Scan for the cell matching the given text and deliver its (x, y) coordinate at center. 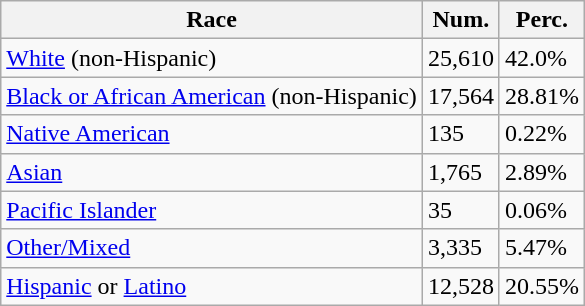
20.55% (542, 286)
Pacific Islander (212, 210)
Perc. (542, 20)
0.06% (542, 210)
Num. (460, 20)
White (non-Hispanic) (212, 58)
Black or African American (non-Hispanic) (212, 96)
5.47% (542, 248)
1,765 (460, 172)
42.0% (542, 58)
17,564 (460, 96)
3,335 (460, 248)
Race (212, 20)
135 (460, 134)
25,610 (460, 58)
28.81% (542, 96)
35 (460, 210)
Hispanic or Latino (212, 286)
Other/Mixed (212, 248)
12,528 (460, 286)
0.22% (542, 134)
Native American (212, 134)
2.89% (542, 172)
Asian (212, 172)
